Identify which cell holds the provided text, then report its [X, Y] central coordinate. 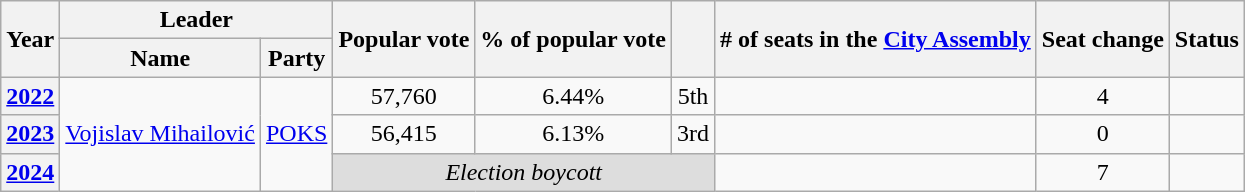
4 [1102, 96]
POKS [296, 134]
2022 [30, 96]
6.13% [574, 134]
Leader [196, 20]
5th [692, 96]
57,760 [404, 96]
2024 [30, 172]
Vojislav Mihailović [160, 134]
Party [296, 58]
3rd [692, 134]
Year [30, 39]
Popular vote [404, 39]
Status [1206, 39]
Election boycott [524, 172]
% of popular vote [574, 39]
6.44% [574, 96]
0 [1102, 134]
7 [1102, 172]
Seat change [1102, 39]
2023 [30, 134]
56,415 [404, 134]
# of seats in the City Assembly [876, 39]
Name [160, 58]
